Extract the [x, y] coordinate from the center of the cell holding the provided text.  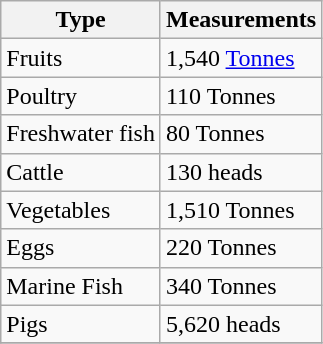
Marine Fish [81, 286]
Poultry [81, 96]
Vegetables [81, 210]
340 Tonnes [240, 286]
Eggs [81, 248]
1,540 Tonnes [240, 58]
Pigs [81, 324]
110 Tonnes [240, 96]
130 heads [240, 172]
80 Tonnes [240, 134]
220 Tonnes [240, 248]
Measurements [240, 20]
1,510 Tonnes [240, 210]
Type [81, 20]
Cattle [81, 172]
5,620 heads [240, 324]
Freshwater fish [81, 134]
Fruits [81, 58]
